Detect which cell encompasses the target text, then output its (X, Y) center coordinate. 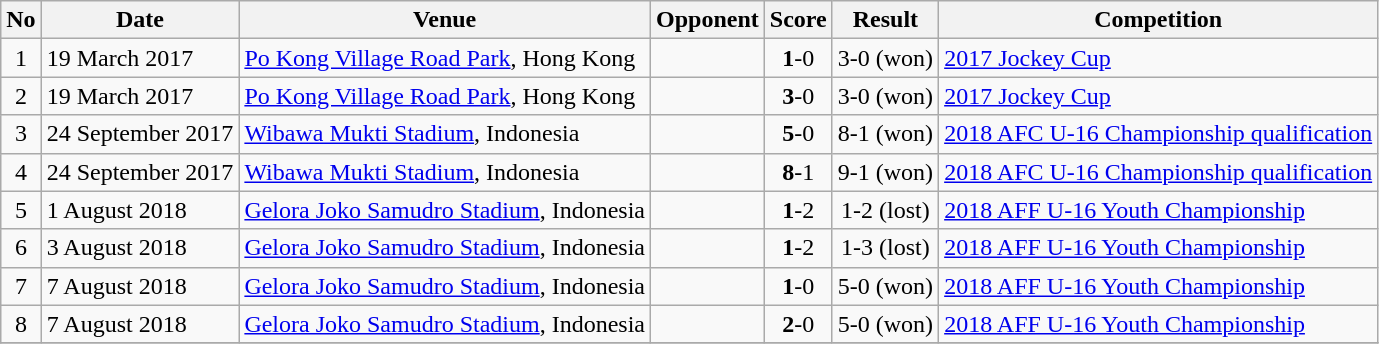
1-3 (lost) (885, 248)
Date (140, 20)
Opponent (708, 20)
8-1 (won) (885, 134)
8-1 (798, 172)
1 (21, 58)
Result (885, 20)
3 August 2018 (140, 248)
Competition (1158, 20)
5 (21, 210)
2 (21, 96)
Venue (445, 20)
3 (21, 134)
4 (21, 172)
1-2 (lost) (885, 210)
5-0 (798, 134)
No (21, 20)
1 August 2018 (140, 210)
3-0 (798, 96)
2-0 (798, 324)
Score (798, 20)
6 (21, 248)
8 (21, 324)
9-1 (won) (885, 172)
7 (21, 286)
